Search for the cell housing the specified text and yield its [x, y] center coordinate. 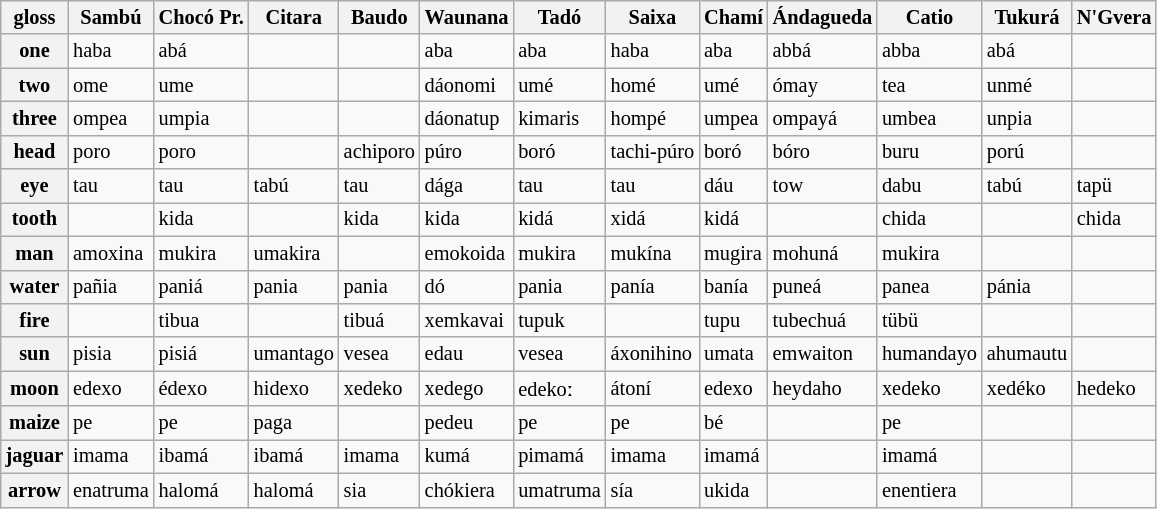
tea [930, 85]
xidá [652, 219]
édexo [202, 388]
edau [467, 354]
humandayo [930, 354]
áxonihino [652, 354]
head [34, 152]
hedeko [1114, 388]
umata [734, 354]
pañia [111, 287]
kumá [467, 456]
unmé [1027, 85]
amoxina [111, 253]
umpia [202, 118]
Saixa [652, 17]
umantago [294, 354]
three [34, 118]
pimamá [559, 456]
ompea [111, 118]
paga [294, 423]
dabu [930, 186]
banía [734, 287]
tupu [734, 320]
umbea [930, 118]
sía [652, 490]
chókiera [467, 490]
panía [652, 287]
xedéko [1027, 388]
tachi-púro [652, 152]
abba [930, 51]
Tadó [559, 17]
panea [930, 287]
xedego [467, 388]
buru [930, 152]
Sambú [111, 17]
pisiá [202, 354]
eye [34, 186]
gloss [34, 17]
tapü [1114, 186]
one [34, 51]
púro [467, 152]
ukida [734, 490]
tubechuá [822, 320]
pisia [111, 354]
edekoː [559, 388]
Baudo [380, 17]
enentiera [930, 490]
ómay [822, 85]
tübü [930, 320]
arrow [34, 490]
water [34, 287]
Tukurá [1027, 17]
tow [822, 186]
ome [111, 85]
pedeu [467, 423]
man [34, 253]
bé [734, 423]
abbá [822, 51]
xemkavai [467, 320]
mukína [652, 253]
bóro [822, 152]
dáu [734, 186]
tibuá [380, 320]
emokoida [467, 253]
enatruma [111, 490]
achiporo [380, 152]
heydaho [822, 388]
homé [652, 85]
maize [34, 423]
dáonomi [467, 85]
tupuk [559, 320]
kimaris [559, 118]
ahumautu [1027, 354]
Waunana [467, 17]
N'Gvera [1114, 17]
Chamí [734, 17]
ume [202, 85]
unpia [1027, 118]
mugira [734, 253]
pánia [1027, 287]
hidexo [294, 388]
átoní [652, 388]
ompayá [822, 118]
hompé [652, 118]
jaguar [34, 456]
Chocó Pr. [202, 17]
porú [1027, 152]
tibua [202, 320]
two [34, 85]
umpea [734, 118]
puneá [822, 287]
fire [34, 320]
umatruma [559, 490]
Catio [930, 17]
Ándagueda [822, 17]
moon [34, 388]
dága [467, 186]
sun [34, 354]
dó [467, 287]
dáonatup [467, 118]
emwaiton [822, 354]
Citara [294, 17]
paniá [202, 287]
mohuná [822, 253]
umakira [294, 253]
sia [380, 490]
tooth [34, 219]
